Extract the [X, Y] coordinate from the center of the cell holding the provided text.  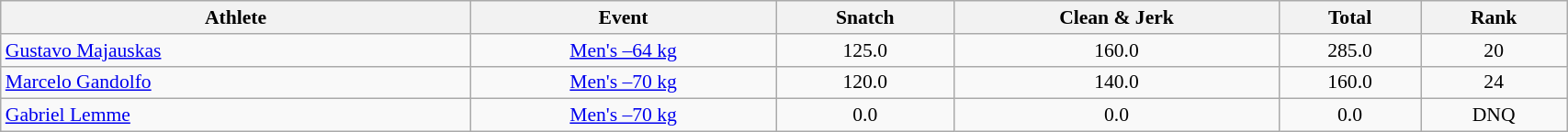
20 [1494, 50]
24 [1494, 82]
120.0 [865, 82]
Marcelo Gandolfo [235, 82]
Clean & Jerk [1116, 17]
285.0 [1349, 50]
DNQ [1494, 115]
Snatch [865, 17]
Total [1349, 17]
Rank [1494, 17]
Event [623, 17]
Athlete [235, 17]
125.0 [865, 50]
Gustavo Majauskas [235, 50]
Men's –64 kg [623, 50]
Gabriel Lemme [235, 115]
140.0 [1116, 82]
